Locate the cell with the specified text and output its [x, y] center coordinate. 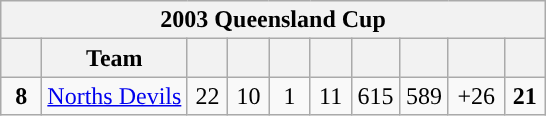
8 [22, 96]
Team [114, 58]
+26 [476, 96]
10 [248, 96]
615 [376, 96]
Norths Devils [114, 96]
22 [208, 96]
21 [524, 96]
1 [290, 96]
2003 Queensland Cup [274, 20]
589 [424, 96]
11 [330, 96]
